Output the (X, Y) coordinate of the center of the cell containing the given text.  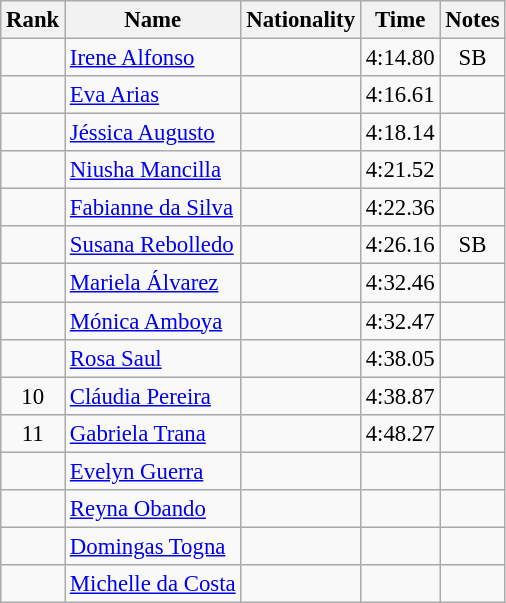
Michelle da Costa (153, 584)
4:32.47 (400, 321)
Fabianne da Silva (153, 208)
Irene Alfonso (153, 58)
Mónica Amboya (153, 321)
Rank (33, 20)
Evelyn Guerra (153, 471)
4:18.14 (400, 133)
4:21.52 (400, 170)
4:22.36 (400, 208)
Niusha Mancilla (153, 170)
10 (33, 396)
Time (400, 20)
Reyna Obando (153, 509)
Rosa Saul (153, 358)
4:14.80 (400, 58)
4:26.16 (400, 245)
4:16.61 (400, 95)
Gabriela Trana (153, 433)
Susana Rebolledo (153, 245)
4:38.05 (400, 358)
Mariela Álvarez (153, 283)
4:32.46 (400, 283)
Eva Arias (153, 95)
Name (153, 20)
Notes (472, 20)
Domingas Togna (153, 546)
Nationality (300, 20)
Cláudia Pereira (153, 396)
11 (33, 433)
Jéssica Augusto (153, 133)
4:38.87 (400, 396)
4:48.27 (400, 433)
